Capture the cell that displays the provided text and extract its [x, y] central coordinate. 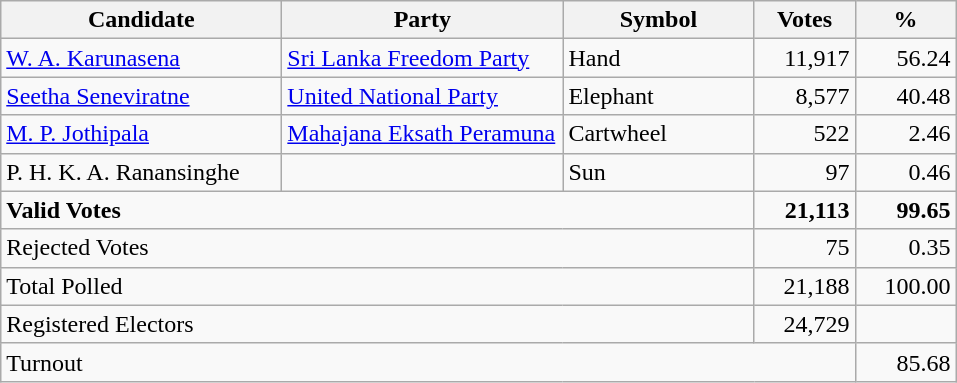
Valid Votes [378, 210]
75 [804, 248]
97 [804, 172]
Hand [658, 58]
2.46 [906, 134]
Registered Electors [378, 324]
Elephant [658, 96]
Cartwheel [658, 134]
21,188 [804, 286]
Sun [658, 172]
0.35 [906, 248]
Seetha Seneviratne [142, 96]
56.24 [906, 58]
Sri Lanka Freedom Party [422, 58]
40.48 [906, 96]
21,113 [804, 210]
8,577 [804, 96]
Rejected Votes [378, 248]
W. A. Karunasena [142, 58]
522 [804, 134]
Candidate [142, 20]
Symbol [658, 20]
M. P. Jothipala [142, 134]
99.65 [906, 210]
100.00 [906, 286]
85.68 [906, 362]
11,917 [804, 58]
Turnout [428, 362]
Votes [804, 20]
Total Polled [378, 286]
% [906, 20]
United National Party [422, 96]
Mahajana Eksath Peramuna [422, 134]
0.46 [906, 172]
P. H. K. A. Ranansinghe [142, 172]
24,729 [804, 324]
Party [422, 20]
